Search for the cell housing the specified text and yield its (x, y) center coordinate. 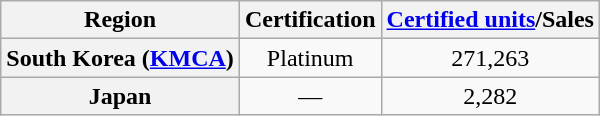
South Korea (KMCA) (120, 58)
271,263 (490, 58)
2,282 (490, 96)
Platinum (310, 58)
Region (120, 20)
— (310, 96)
Certification (310, 20)
Certified units/Sales (490, 20)
Japan (120, 96)
